For the text-containing cell, return its midpoint in (X, Y) coordinate format. 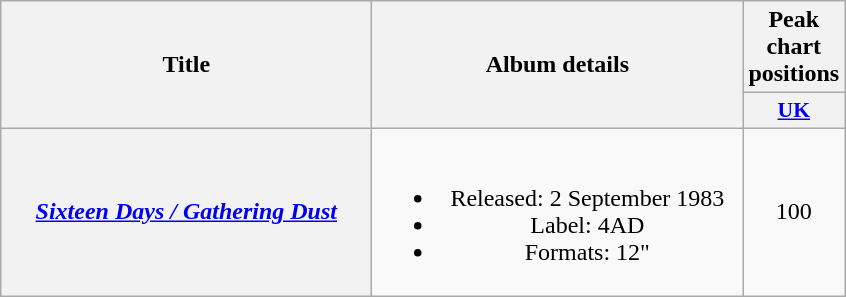
Sixteen Days / Gathering Dust (186, 212)
Released: 2 September 1983Label: 4ADFormats: 12" (558, 212)
Album details (558, 65)
UK (794, 111)
100 (794, 212)
Title (186, 65)
Peak chart positions (794, 47)
